Detect which cell encompasses the target text, then output its (X, Y) center coordinate. 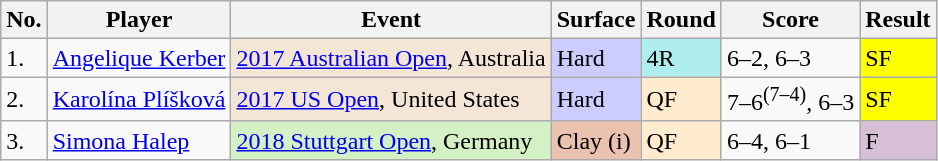
2017 US Open, United States (391, 100)
Result (898, 20)
7–6(7–4), 6–3 (790, 100)
F (898, 140)
2. (24, 100)
Event (391, 20)
3. (24, 140)
2017 Australian Open, Australia (391, 58)
Simona Halep (139, 140)
6–4, 6–1 (790, 140)
Surface (596, 20)
Player (139, 20)
Score (790, 20)
6–2, 6–3 (790, 58)
1. (24, 58)
4R (681, 58)
Angelique Kerber (139, 58)
No. (24, 20)
2018 Stuttgart Open, Germany (391, 140)
Round (681, 20)
Karolína Plíšková (139, 100)
Clay (i) (596, 140)
